Return the [x, y] coordinate for the center point of the cell that contains the specified text.  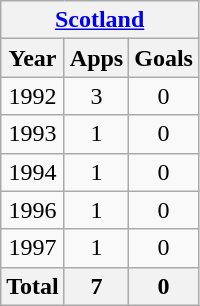
Apps [96, 58]
Scotland [100, 20]
Year [33, 58]
1993 [33, 134]
7 [96, 286]
1994 [33, 172]
1992 [33, 96]
1997 [33, 248]
Goals [164, 58]
Total [33, 286]
1996 [33, 210]
3 [96, 96]
